Locate the cell with the specified text and output its [X, Y] center coordinate. 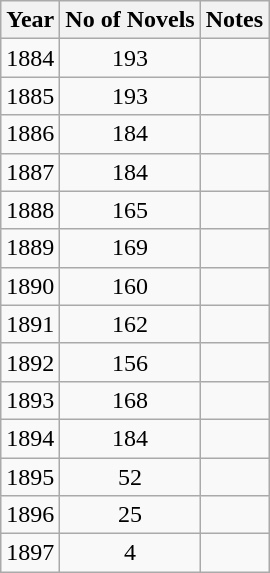
1888 [30, 210]
1884 [30, 58]
168 [130, 400]
160 [130, 286]
1886 [30, 134]
156 [130, 362]
1889 [30, 248]
1895 [30, 477]
1887 [30, 172]
165 [130, 210]
1897 [30, 553]
1891 [30, 324]
Notes [234, 20]
1890 [30, 286]
1894 [30, 438]
No of Novels [130, 20]
169 [130, 248]
162 [130, 324]
1885 [30, 96]
Year [30, 20]
1896 [30, 515]
52 [130, 477]
1892 [30, 362]
4 [130, 553]
25 [130, 515]
1893 [30, 400]
